Search for the cell housing the specified text and yield its [x, y] center coordinate. 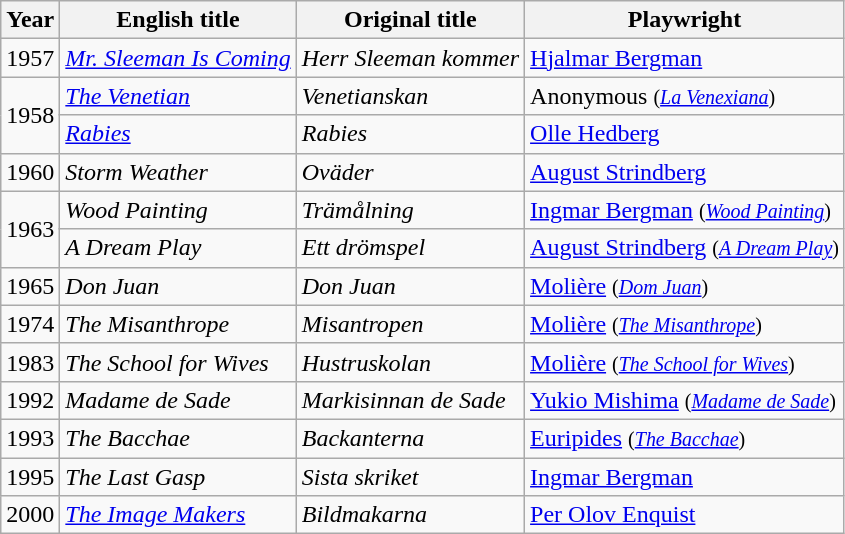
August Strindberg (A Dream Play) [685, 248]
The School for Wives [178, 362]
1957 [30, 58]
Venetianskan [410, 96]
The Venetian [178, 96]
1983 [30, 362]
The Bacchae [178, 438]
Molière (The School for Wives) [685, 362]
1992 [30, 400]
English title [178, 20]
The Misanthrope [178, 324]
1958 [30, 115]
Anonymous (La Venexiana) [685, 96]
1995 [30, 477]
Backanterna [410, 438]
Hjalmar Bergman [685, 58]
A Dream Play [178, 248]
The Image Makers [178, 515]
Original title [410, 20]
Markisinnan de Sade [410, 400]
Ingmar Bergman (Wood Painting) [685, 210]
August Strindberg [685, 172]
Sista skriket [410, 477]
Molière (The Misanthrope) [685, 324]
1993 [30, 438]
Olle Hedberg [685, 134]
Herr Sleeman kommer [410, 58]
The Last Gasp [178, 477]
Year [30, 20]
Per Olov Enquist [685, 515]
1963 [30, 229]
1960 [30, 172]
Trämålning [410, 210]
Hustruskolan [410, 362]
1974 [30, 324]
Misantropen [410, 324]
Mr. Sleeman Is Coming [178, 58]
Bildmakarna [410, 515]
Molière (Dom Juan) [685, 286]
2000 [30, 515]
Storm Weather [178, 172]
Ingmar Bergman [685, 477]
Ett drömspel [410, 248]
Oväder [410, 172]
Playwright [685, 20]
Euripides (The Bacchae) [685, 438]
Madame de Sade [178, 400]
Yukio Mishima (Madame de Sade) [685, 400]
1965 [30, 286]
Wood Painting [178, 210]
